From the cell containing the given text, extract its center point as (x, y) coordinate. 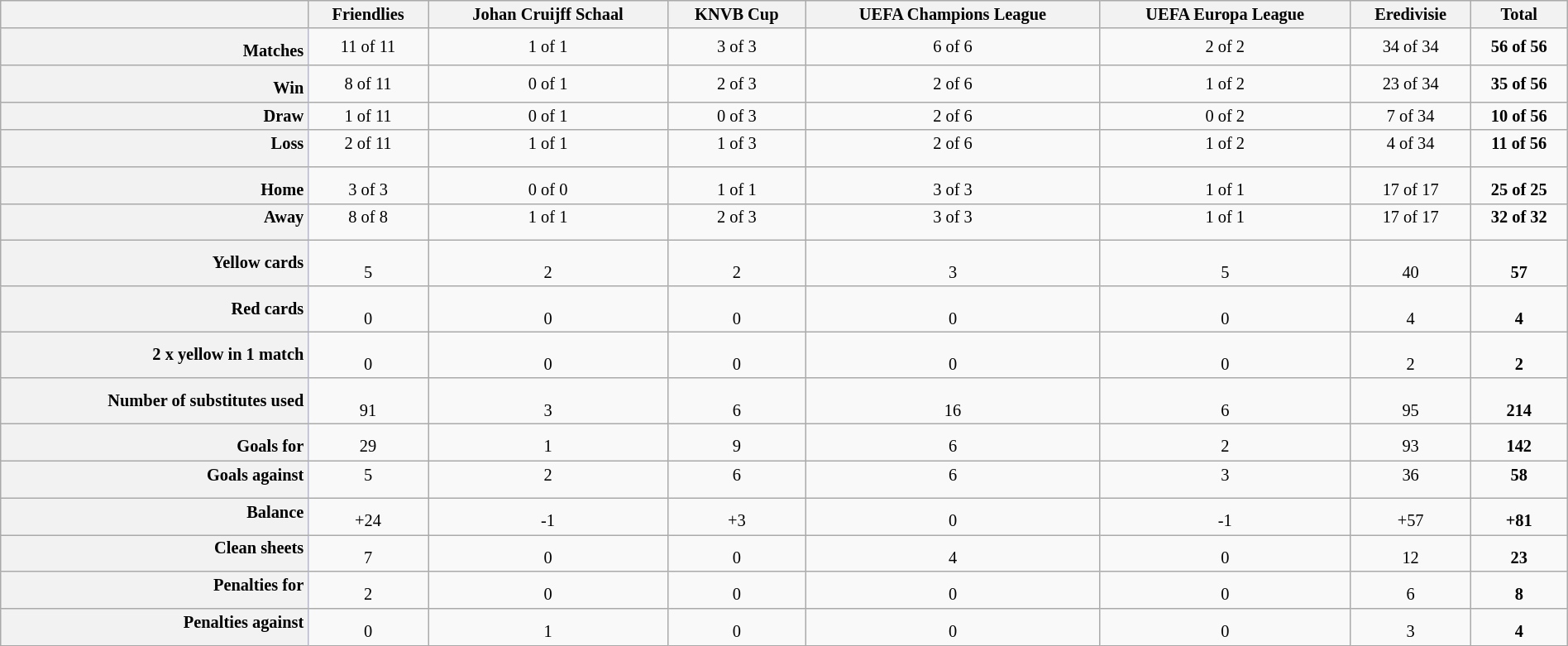
Home (154, 185)
Matches (154, 46)
2 of 11 (368, 149)
16 (953, 401)
32 of 32 (1518, 222)
91 (368, 401)
40 (1411, 264)
Loss (154, 149)
214 (1518, 401)
Eredivisie (1411, 14)
2 of 2 (1226, 46)
57 (1518, 264)
34 of 34 (1411, 46)
Balance (154, 516)
Johan Cruijff Schaal (547, 14)
7 of 34 (1411, 116)
11 of 11 (368, 46)
Clean sheets (154, 553)
23 (1518, 553)
0 of 3 (736, 116)
UEFA Europa League (1226, 14)
95 (1411, 401)
0 of 2 (1226, 116)
Total (1518, 14)
Penalties for (154, 591)
0 of 0 (547, 185)
1 of 3 (736, 149)
UEFA Champions League (953, 14)
7 (368, 553)
8 of 8 (368, 222)
9 (736, 443)
11 of 56 (1518, 149)
1 of 11 (368, 116)
93 (1411, 443)
6 of 6 (953, 46)
Win (154, 84)
Goals against (154, 480)
56 of 56 (1518, 46)
12 (1411, 553)
35 of 56 (1518, 84)
Number of substitutes used (154, 401)
8 (1518, 591)
Penalties against (154, 627)
4 of 34 (1411, 149)
2 x yellow in 1 match (154, 356)
+24 (368, 516)
58 (1518, 480)
142 (1518, 443)
Draw (154, 116)
29 (368, 443)
Goals for (154, 443)
10 of 56 (1518, 116)
36 (1411, 480)
KNVB Cup (736, 14)
+81 (1518, 516)
Red cards (154, 309)
+57 (1411, 516)
8 of 11 (368, 84)
25 of 25 (1518, 185)
23 of 34 (1411, 84)
+3 (736, 516)
Yellow cards (154, 264)
Friendlies (368, 14)
Away (154, 222)
